Find where the given text appears and provide that cell's center as [X, Y] coordinate. 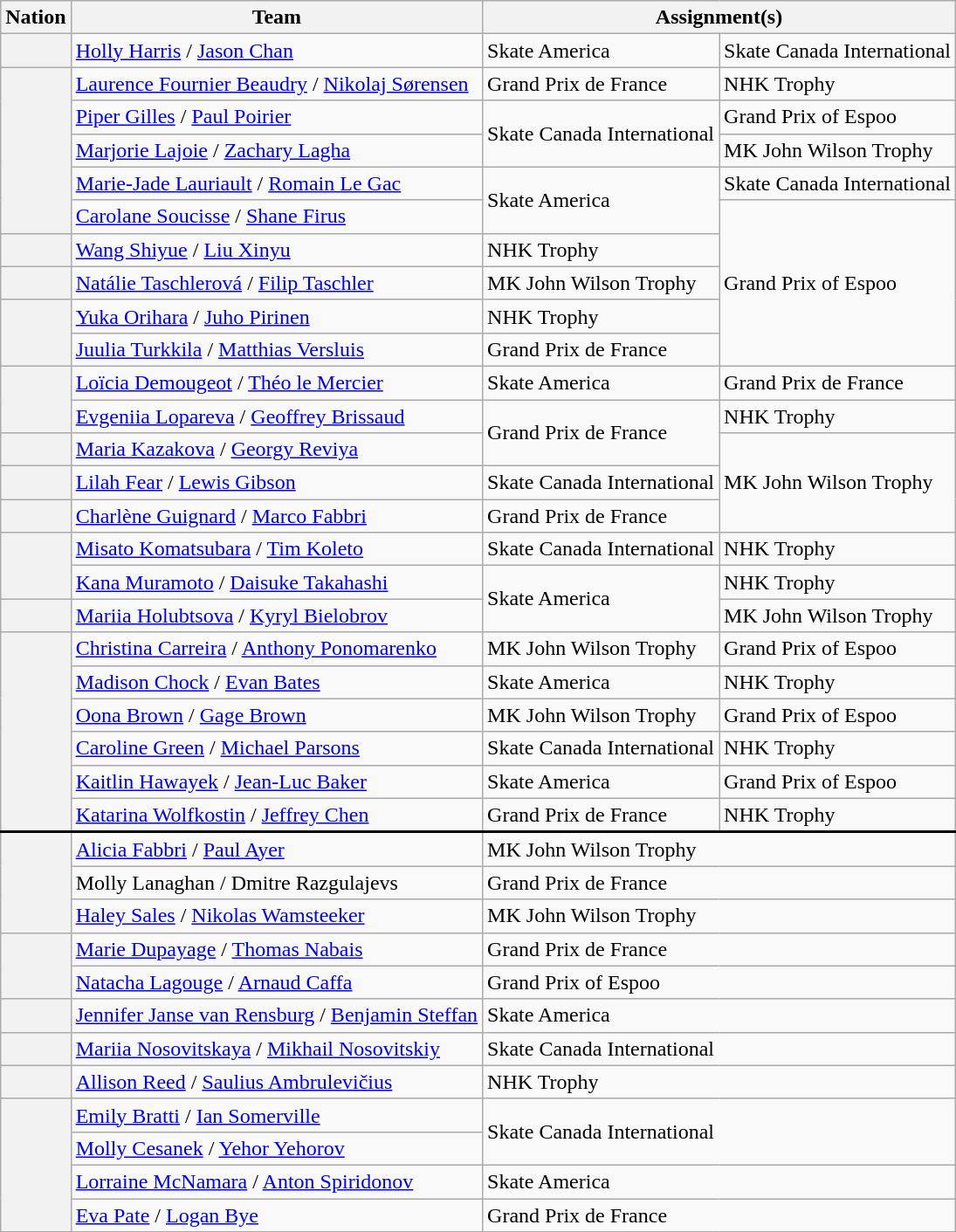
Nation [36, 17]
Emily Bratti / Ian Somerville [276, 1115]
Evgeniia Lopareva / Geoffrey Brissaud [276, 416]
Haley Sales / Nikolas Wamsteeker [276, 916]
Holly Harris / Jason Chan [276, 51]
Molly Lanaghan / Dmitre Razgulajevs [276, 883]
Caroline Green / Michael Parsons [276, 748]
Mariia Nosovitskaya / Mikhail Nosovitskiy [276, 1049]
Juulia Turkkila / Matthias Versluis [276, 349]
Jennifer Janse van Rensburg / Benjamin Steffan [276, 1015]
Marjorie Lajoie / Zachary Lagha [276, 150]
Misato Komatsubara / Tim Koleto [276, 549]
Oona Brown / Gage Brown [276, 715]
Laurence Fournier Beaudry / Nikolaj Sørensen [276, 84]
Yuka Orihara / Juho Pirinen [276, 316]
Kana Muramoto / Daisuke Takahashi [276, 582]
Maria Kazakova / Georgy Reviya [276, 450]
Molly Cesanek / Yehor Yehorov [276, 1148]
Lilah Fear / Lewis Gibson [276, 483]
Carolane Soucisse / Shane Firus [276, 217]
Loïcia Demougeot / Théo le Mercier [276, 382]
Assignment(s) [719, 17]
Lorraine McNamara / Anton Spiridonov [276, 1181]
Charlène Guignard / Marco Fabbri [276, 516]
Wang Shiyue / Liu Xinyu [276, 250]
Mariia Holubtsova / Kyryl Bielobrov [276, 616]
Christina Carreira / Anthony Ponomarenko [276, 649]
Marie Dupayage / Thomas Nabais [276, 949]
Piper Gilles / Paul Poirier [276, 117]
Madison Chock / Evan Bates [276, 682]
Team [276, 17]
Eva Pate / Logan Bye [276, 1215]
Kaitlin Hawayek / Jean-Luc Baker [276, 781]
Alicia Fabbri / Paul Ayer [276, 849]
Natacha Lagouge / Arnaud Caffa [276, 982]
Katarina Wolfkostin / Jeffrey Chen [276, 816]
Natálie Taschlerová / Filip Taschler [276, 283]
Allison Reed / Saulius Ambrulevičius [276, 1082]
Marie-Jade Lauriault / Romain Le Gac [276, 183]
